Locate the cell with the specified text and output its (x, y) center coordinate. 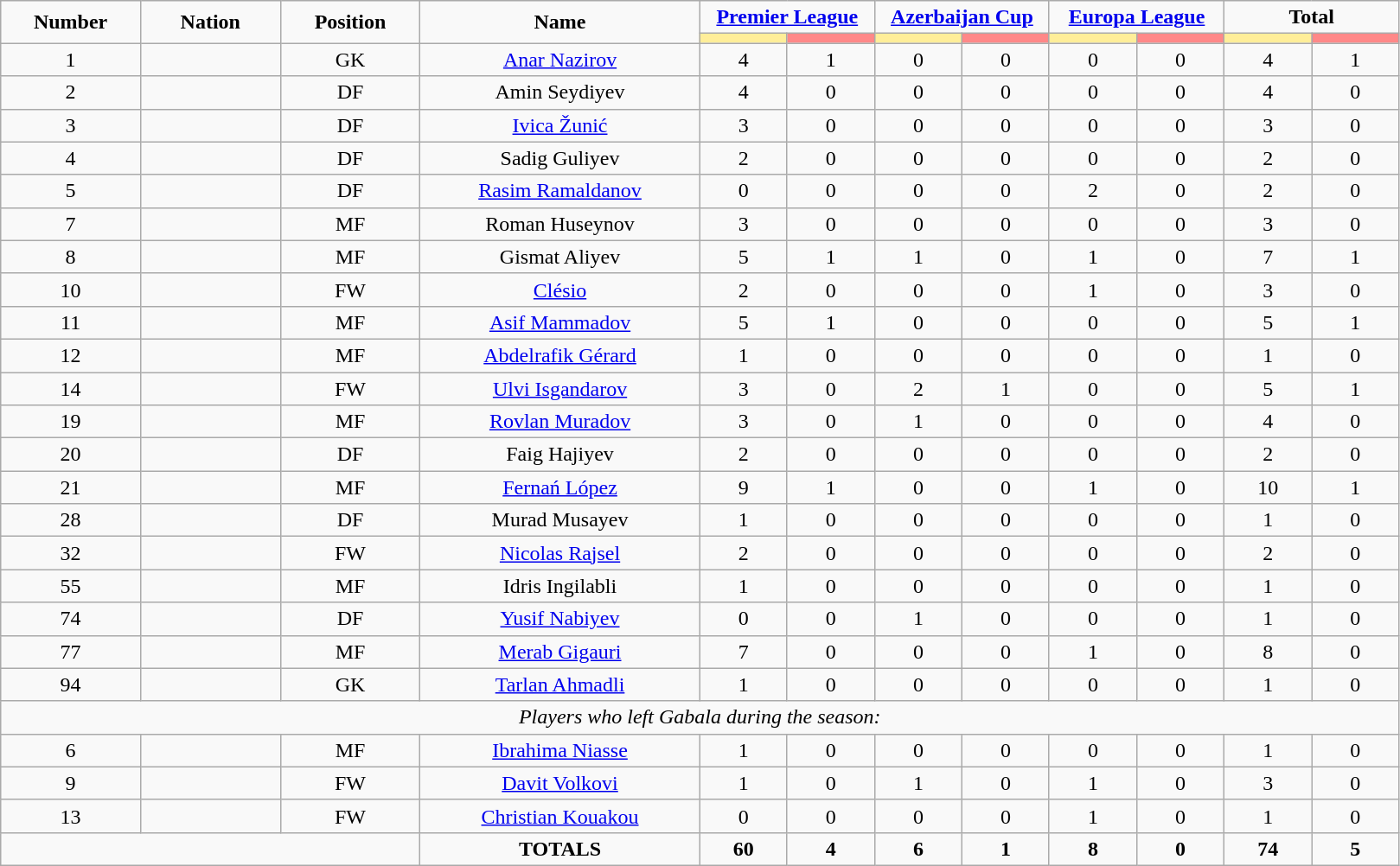
14 (71, 388)
Clésio (560, 290)
Davit Volkovi (560, 783)
Premier League (787, 17)
Azerbaijan Cup (962, 17)
Sadig Guliyev (560, 158)
Faig Hajiyev (560, 455)
20 (71, 455)
21 (71, 487)
94 (71, 685)
Christian Kouakou (560, 816)
Idris Ingilabli (560, 586)
TOTALS (560, 849)
32 (71, 553)
Total (1312, 17)
Nation (210, 22)
Europa League (1136, 17)
Rasim Ramaldanov (560, 191)
Number (71, 22)
Tarlan Ahmadli (560, 685)
12 (71, 355)
Amin Seydiyev (560, 92)
Fernań López (560, 487)
Merab Gigauri (560, 652)
77 (71, 652)
Yusif Nabiyev (560, 619)
11 (71, 322)
13 (71, 816)
Ibrahima Niasse (560, 750)
Nicolas Rajsel (560, 553)
Players who left Gabala during the season: (700, 717)
Anar Nazirov (560, 60)
Ivica Žunić (560, 125)
60 (744, 849)
Position (350, 22)
Name (560, 22)
Asif Mammadov (560, 322)
Ulvi Isgandarov (560, 388)
19 (71, 422)
28 (71, 520)
55 (71, 586)
Rovlan Muradov (560, 422)
Roman Huseynov (560, 224)
Abdelrafik Gérard (560, 355)
Gismat Aliyev (560, 257)
Murad Musayev (560, 520)
